Scan for the cell matching the given text and deliver its (X, Y) coordinate at center. 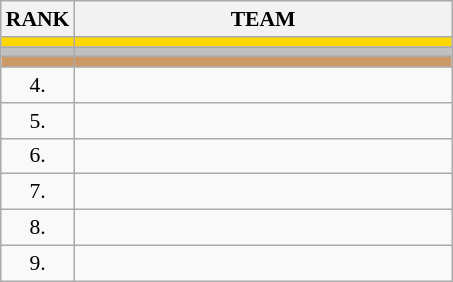
9. (38, 263)
7. (38, 192)
4. (38, 85)
5. (38, 121)
RANK (38, 19)
8. (38, 228)
6. (38, 156)
TEAM (262, 19)
